Extract the (x, y) coordinate from the center of the cell holding the provided text.  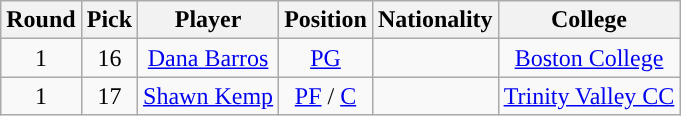
College (589, 20)
16 (109, 58)
Player (208, 20)
PG (326, 58)
Round (41, 20)
Boston College (589, 58)
Position (326, 20)
17 (109, 96)
Trinity Valley CC (589, 96)
PF / C (326, 96)
Pick (109, 20)
Nationality (435, 20)
Shawn Kemp (208, 96)
Dana Barros (208, 58)
